Capture the cell that displays the provided text and extract its (X, Y) central coordinate. 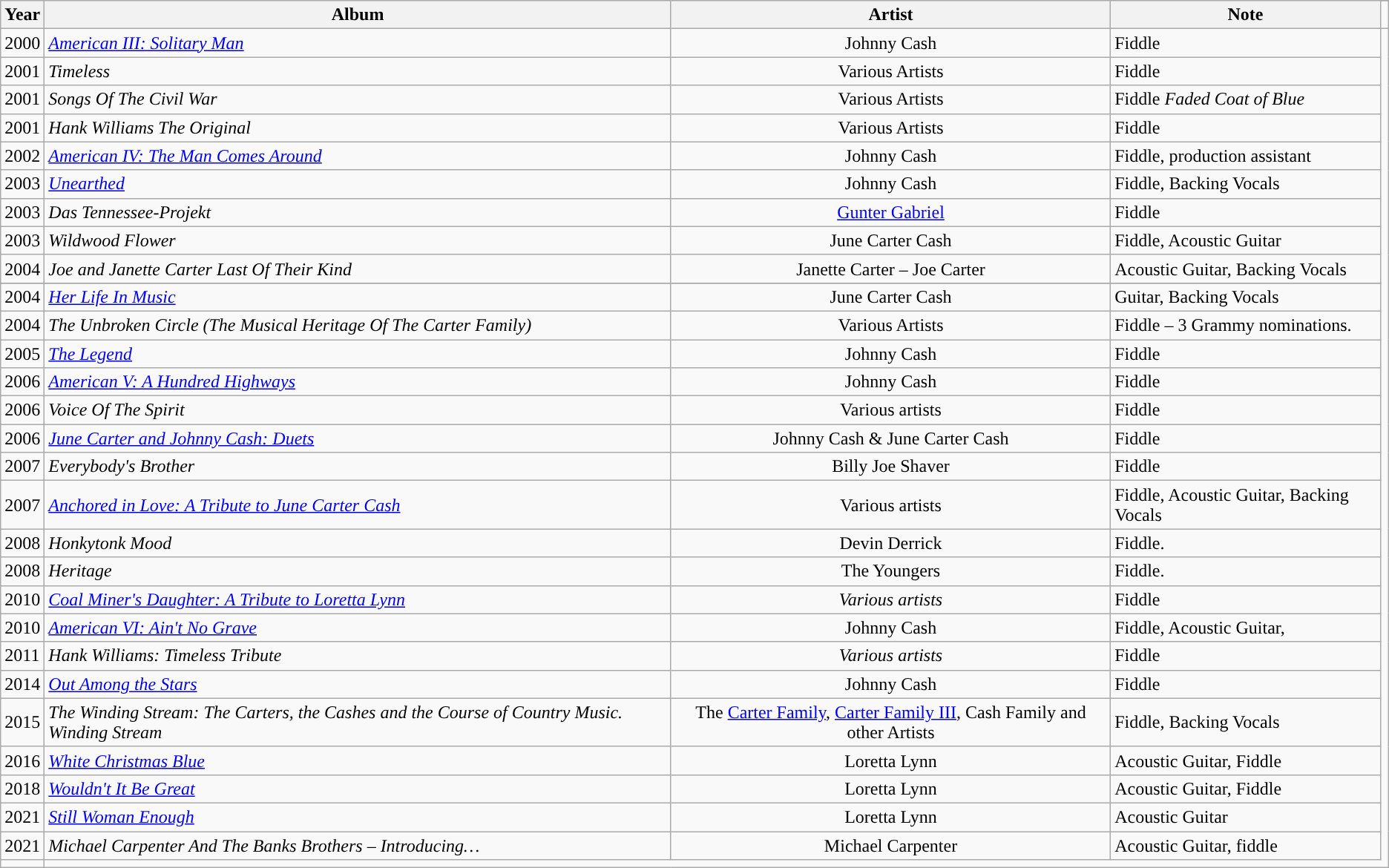
Everybody's Brother (358, 467)
Wildwood Flower (358, 240)
The Winding Stream: The Carters, the Cashes and the Course of Country Music. Winding Stream (358, 723)
Michael Carpenter (890, 845)
2014 (22, 684)
Acoustic Guitar (1245, 817)
June Carter and Johnny Cash: Duets (358, 438)
Fiddle, Acoustic Guitar (1245, 240)
Fiddle, production assistant (1245, 156)
Year (22, 15)
2015 (22, 723)
Unearthed (358, 184)
2016 (22, 760)
Anchored in Love: A Tribute to June Carter Cash (358, 504)
Fiddle, Acoustic Guitar, Backing Vocals (1245, 504)
Honkytonk Mood (358, 543)
Fiddle, Acoustic Guitar, (1245, 628)
2002 (22, 156)
Album (358, 15)
The Unbroken Circle (The Musical Heritage Of The Carter Family) (358, 325)
Das Tennessee-Projekt (358, 212)
Fiddle Faded Coat of Blue (1245, 99)
Billy Joe Shaver (890, 467)
Coal Miner's Daughter: A Tribute to Loretta Lynn (358, 599)
Gunter Gabriel (890, 212)
2018 (22, 789)
Michael Carpenter And The Banks Brothers – Introducing… (358, 845)
Acoustic Guitar, Backing Vocals (1245, 269)
Heritage (358, 571)
White Christmas Blue (358, 760)
American IV: The Man Comes Around (358, 156)
Fiddle – 3 Grammy nominations. (1245, 325)
The Youngers (890, 571)
American III: Solitary Man (358, 43)
Songs Of The Civil War (358, 99)
The Legend (358, 354)
2000 (22, 43)
Her Life In Music (358, 297)
Timeless (358, 71)
Devin Derrick (890, 543)
Janette Carter – Joe Carter (890, 269)
Artist (890, 15)
Hank Williams The Original (358, 128)
Voice Of The Spirit (358, 410)
Still Woman Enough (358, 817)
Out Among the Stars (358, 684)
Note (1245, 15)
Acoustic Guitar, fiddle (1245, 845)
The Carter Family, Carter Family III, Cash Family and other Artists (890, 723)
American VI: Ain't No Grave (358, 628)
Joe and Janette Carter Last Of Their Kind (358, 269)
2011 (22, 656)
American V: A Hundred Highways (358, 382)
Guitar, Backing Vocals (1245, 297)
Wouldn't It Be Great (358, 789)
Johnny Cash & June Carter Cash (890, 438)
2005 (22, 354)
Hank Williams: Timeless Tribute (358, 656)
